For the text-containing cell, return its midpoint in [X, Y] coordinate format. 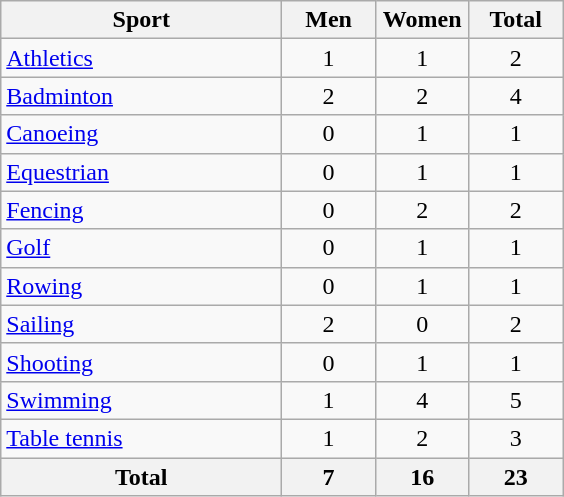
Sport [142, 20]
Women [422, 20]
Rowing [142, 286]
Equestrian [142, 172]
Athletics [142, 58]
Table tennis [142, 438]
Swimming [142, 400]
Sailing [142, 324]
Fencing [142, 210]
5 [516, 400]
23 [516, 477]
Men [329, 20]
Shooting [142, 362]
Golf [142, 248]
16 [422, 477]
7 [329, 477]
Canoeing [142, 134]
Badminton [142, 96]
3 [516, 438]
